Locate the cell with the specified text and output its [x, y] center coordinate. 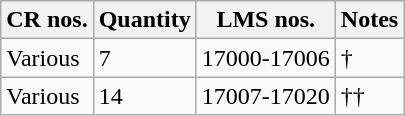
14 [144, 96]
LMS nos. [266, 20]
CR nos. [47, 20]
Notes [369, 20]
†† [369, 96]
17000-17006 [266, 58]
17007-17020 [266, 96]
7 [144, 58]
† [369, 58]
Quantity [144, 20]
